Capture the cell that displays the provided text and extract its (x, y) central coordinate. 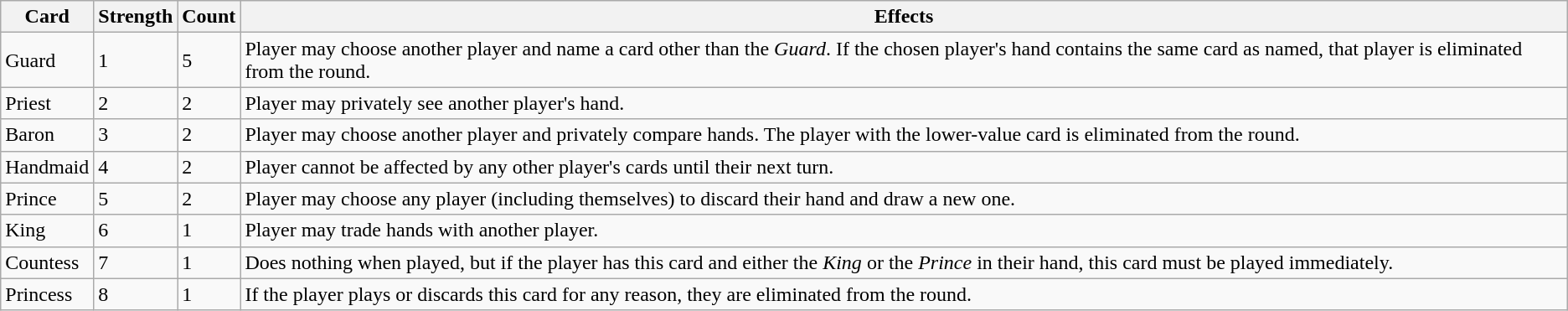
4 (136, 167)
Effects (904, 17)
Player may choose another player and privately compare hands. The player with the lower-value card is eliminated from the round. (904, 135)
If the player plays or discards this card for any reason, they are eliminated from the round. (904, 294)
Handmaid (47, 167)
Baron (47, 135)
Player may privately see another player's hand. (904, 103)
Priest (47, 103)
Princess (47, 294)
8 (136, 294)
6 (136, 231)
Player may trade hands with another player. (904, 231)
3 (136, 135)
Countess (47, 262)
Card (47, 17)
Player may choose any player (including themselves) to discard their hand and draw a new one. (904, 199)
7 (136, 262)
Does nothing when played, but if the player has this card and either the King or the Prince in their hand, this card must be played immediately. (904, 262)
Strength (136, 17)
Player cannot be affected by any other player's cards until their next turn. (904, 167)
Prince (47, 199)
Count (209, 17)
Guard (47, 60)
King (47, 231)
